Output the (X, Y) coordinate of the center of the cell containing the given text.  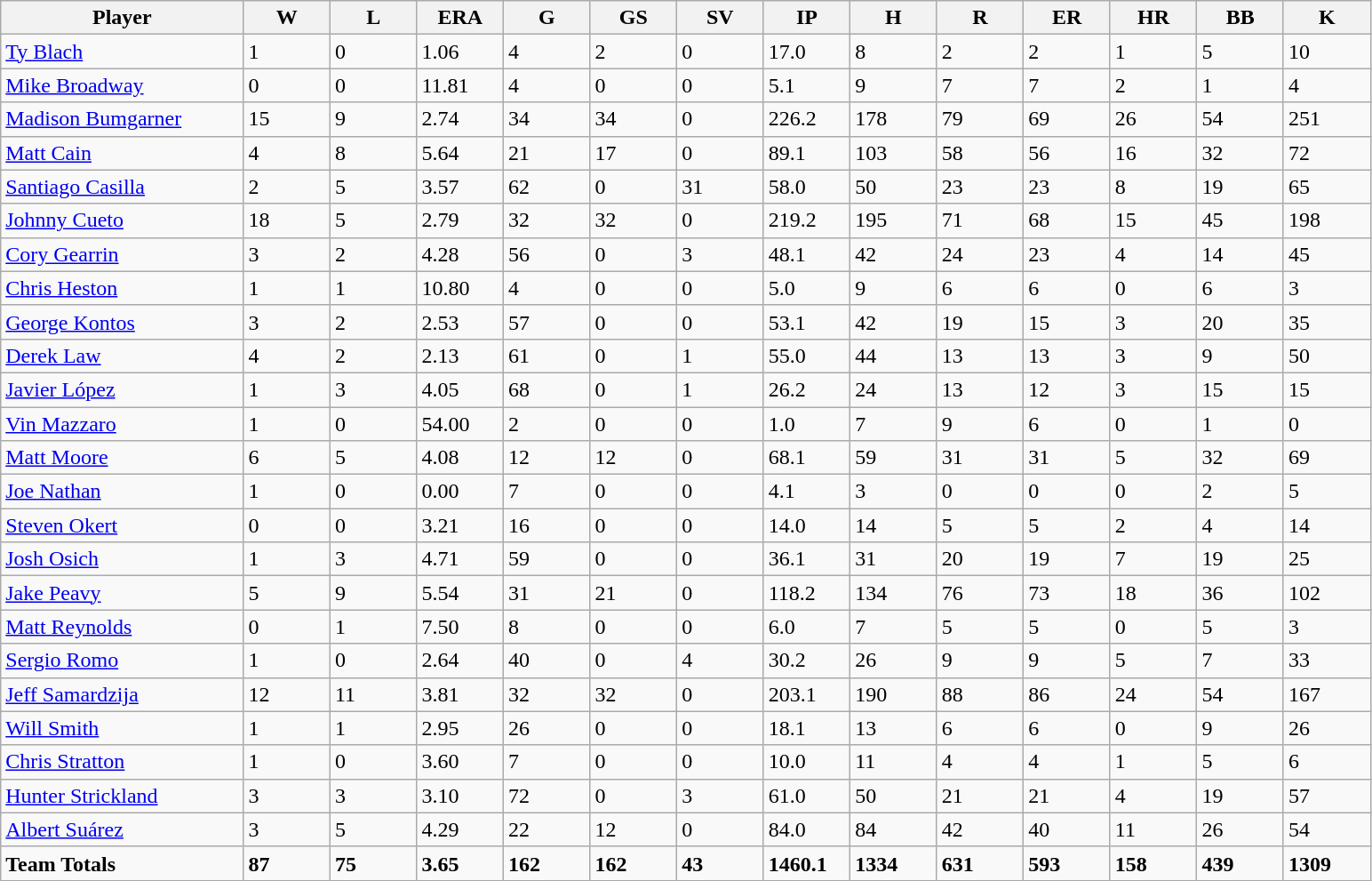
1334 (894, 863)
George Kontos (123, 322)
167 (1327, 694)
1.06 (460, 52)
22 (547, 829)
251 (1327, 119)
4.29 (460, 829)
219.2 (807, 220)
0.00 (460, 492)
58.0 (807, 187)
26.2 (807, 389)
203.1 (807, 694)
2.74 (460, 119)
R (980, 18)
Javier López (123, 389)
73 (1067, 593)
Jeff Samardzija (123, 694)
79 (980, 119)
Sergio Romo (123, 661)
Jake Peavy (123, 593)
BB (1240, 18)
L (373, 18)
43 (721, 863)
K (1327, 18)
3.60 (460, 762)
Chris Heston (123, 288)
178 (894, 119)
Johnny Cueto (123, 220)
1309 (1327, 863)
103 (894, 153)
226.2 (807, 119)
3.57 (460, 187)
Albert Suárez (123, 829)
Chris Stratton (123, 762)
5.0 (807, 288)
14.0 (807, 525)
Player (123, 18)
190 (894, 694)
10.0 (807, 762)
Cory Gearrin (123, 254)
62 (547, 187)
H (894, 18)
36 (1240, 593)
Hunter Strickland (123, 796)
7.50 (460, 627)
4.05 (460, 389)
Matt Cain (123, 153)
631 (980, 863)
48.1 (807, 254)
84.0 (807, 829)
68.1 (807, 458)
Team Totals (123, 863)
76 (980, 593)
65 (1327, 187)
17 (634, 153)
593 (1067, 863)
89.1 (807, 153)
88 (980, 694)
36.1 (807, 559)
102 (1327, 593)
4.71 (460, 559)
17.0 (807, 52)
W (287, 18)
10 (1327, 52)
G (547, 18)
44 (894, 356)
Josh Osich (123, 559)
10.80 (460, 288)
4.1 (807, 492)
3.10 (460, 796)
11.81 (460, 85)
2.95 (460, 728)
1460.1 (807, 863)
Derek Law (123, 356)
SV (721, 18)
195 (894, 220)
55.0 (807, 356)
Will Smith (123, 728)
71 (980, 220)
Madison Bumgarner (123, 119)
Vin Mazzaro (123, 424)
75 (373, 863)
61 (547, 356)
53.1 (807, 322)
87 (287, 863)
Steven Okert (123, 525)
3.65 (460, 863)
Matt Moore (123, 458)
30.2 (807, 661)
Matt Reynolds (123, 627)
35 (1327, 322)
3.81 (460, 694)
4.08 (460, 458)
5.54 (460, 593)
5.64 (460, 153)
Mike Broadway (123, 85)
2.64 (460, 661)
4.28 (460, 254)
134 (894, 593)
5.1 (807, 85)
1.0 (807, 424)
54.00 (460, 424)
2.53 (460, 322)
158 (1153, 863)
86 (1067, 694)
IP (807, 18)
33 (1327, 661)
25 (1327, 559)
2.79 (460, 220)
ER (1067, 18)
3.21 (460, 525)
Ty Blach (123, 52)
ERA (460, 18)
198 (1327, 220)
GS (634, 18)
HR (1153, 18)
Joe Nathan (123, 492)
18.1 (807, 728)
84 (894, 829)
118.2 (807, 593)
439 (1240, 863)
58 (980, 153)
61.0 (807, 796)
Santiago Casilla (123, 187)
2.13 (460, 356)
6.0 (807, 627)
